Identify which cell holds the provided text, then report its (x, y) central coordinate. 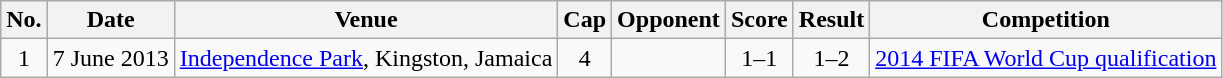
Result (831, 20)
7 June 2013 (110, 58)
No. (24, 20)
Cap (585, 20)
4 (585, 58)
Date (110, 20)
Competition (1046, 20)
1–2 (831, 58)
Venue (366, 20)
Score (759, 20)
1 (24, 58)
Opponent (669, 20)
Independence Park, Kingston, Jamaica (366, 58)
2014 FIFA World Cup qualification (1046, 58)
1–1 (759, 58)
